Scan for the cell matching the given text and deliver its [X, Y] coordinate at center. 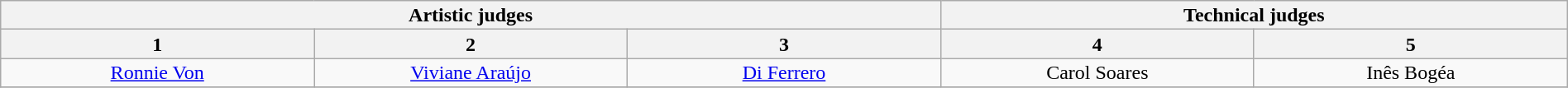
Viviane Araújo [471, 72]
Technical judges [1254, 15]
Carol Soares [1097, 72]
Di Ferrero [784, 72]
Ronnie Von [157, 72]
Inês Bogéa [1411, 72]
3 [784, 44]
Artistic judges [471, 15]
2 [471, 44]
5 [1411, 44]
1 [157, 44]
4 [1097, 44]
